Capture the cell that displays the provided text and extract its [x, y] central coordinate. 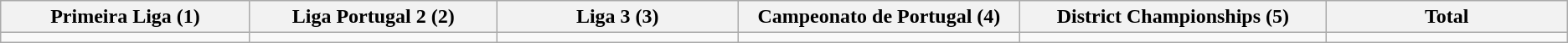
Liga Portugal 2 (2) [374, 17]
Total [1447, 17]
District Championships (5) [1173, 17]
Liga 3 (3) [617, 17]
Primeira Liga (1) [126, 17]
Campeonato de Portugal (4) [879, 17]
